Return [x, y] of the center of cell containing provided text 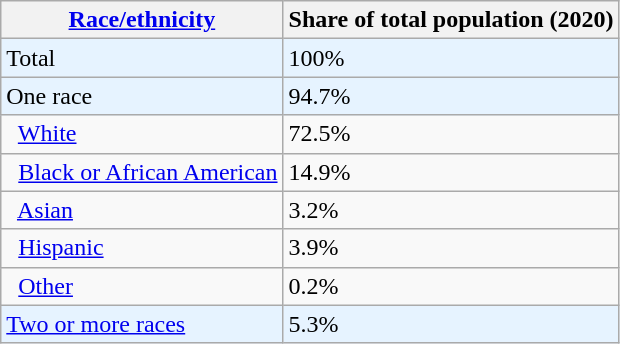
94.7% [451, 96]
Race/ethnicity [142, 20]
100% [451, 58]
Share of total population (2020) [451, 20]
14.9% [451, 172]
Asian [142, 210]
Total [142, 58]
Two or more races [142, 324]
72.5% [451, 134]
3.9% [451, 248]
Black or African American [142, 172]
Hispanic [142, 248]
0.2% [451, 286]
White [142, 134]
3.2% [451, 210]
One race [142, 96]
5.3% [451, 324]
Other [142, 286]
